Search for the cell housing the specified text and yield its (x, y) center coordinate. 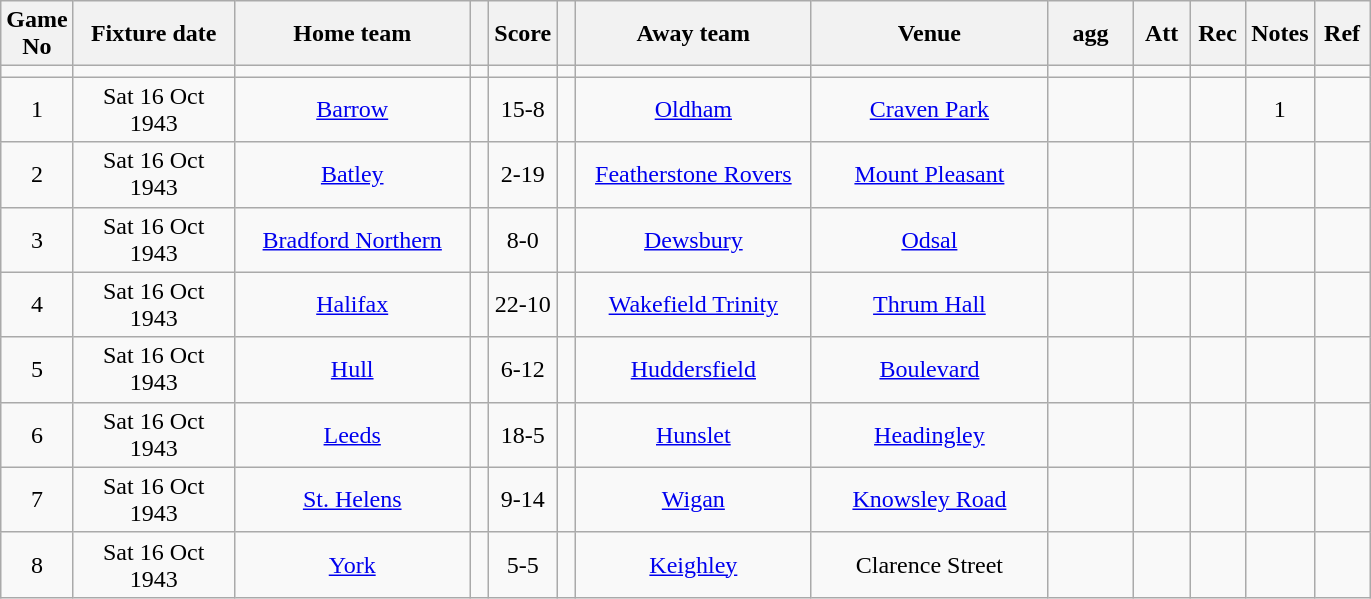
3 (37, 240)
Keighley (693, 564)
2 (37, 174)
6 (37, 434)
Fixture date (154, 34)
Boulevard (929, 370)
Mount Pleasant (929, 174)
22-10 (523, 304)
Leeds (352, 434)
York (352, 564)
4 (37, 304)
Rec (1218, 34)
5 (37, 370)
Clarence Street (929, 564)
Huddersfield (693, 370)
Dewsbury (693, 240)
Batley (352, 174)
Wakefield Trinity (693, 304)
Hunslet (693, 434)
8 (37, 564)
Halifax (352, 304)
8-0 (523, 240)
Thrum Hall (929, 304)
9-14 (523, 500)
Hull (352, 370)
Att (1162, 34)
St. Helens (352, 500)
Ref (1342, 34)
Knowsley Road (929, 500)
18-5 (523, 434)
Headingley (929, 434)
Featherstone Rovers (693, 174)
agg (1090, 34)
Home team (352, 34)
Game No (37, 34)
2-19 (523, 174)
6-12 (523, 370)
Bradford Northern (352, 240)
Venue (929, 34)
15-8 (523, 110)
Notes (1280, 34)
Score (523, 34)
Away team (693, 34)
Odsal (929, 240)
Barrow (352, 110)
7 (37, 500)
5-5 (523, 564)
Wigan (693, 500)
Oldham (693, 110)
Craven Park (929, 110)
